Return the [X, Y] coordinate for the center point of the cell that contains the specified text.  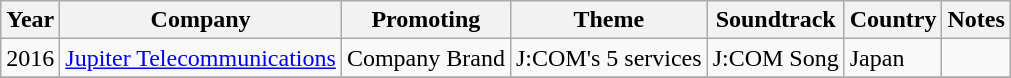
Jupiter Telecommunications [201, 58]
Japan [893, 58]
J:COM Song [776, 58]
Country [893, 20]
2016 [30, 58]
Year [30, 20]
Company [201, 20]
Company Brand [426, 58]
J:COM's 5 services [608, 58]
Soundtrack [776, 20]
Notes [976, 20]
Promoting [426, 20]
Theme [608, 20]
